Detect which cell encompasses the target text, then output its (X, Y) center coordinate. 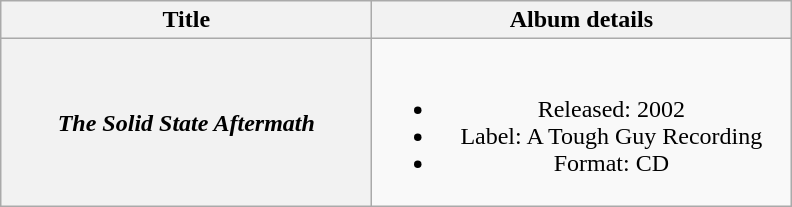
Title (186, 20)
Released: 2002Label: A Tough Guy RecordingFormat: CD (582, 122)
The Solid State Aftermath (186, 122)
Album details (582, 20)
